Output the (X, Y) coordinate of the center of the cell containing the given text.  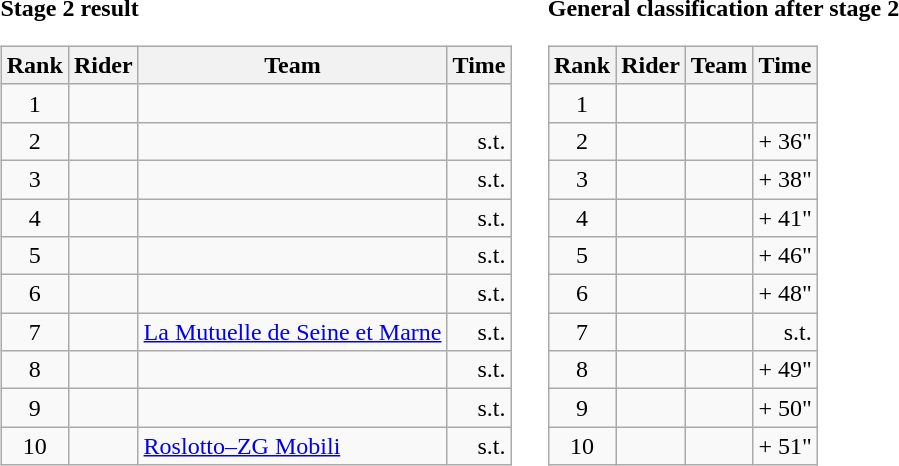
+ 46" (785, 256)
+ 49" (785, 370)
+ 50" (785, 408)
+ 36" (785, 141)
Roslotto–ZG Mobili (292, 446)
+ 41" (785, 217)
La Mutuelle de Seine et Marne (292, 332)
+ 51" (785, 446)
+ 38" (785, 179)
+ 48" (785, 294)
